Extract the (X, Y) coordinate from the center of the cell holding the provided text.  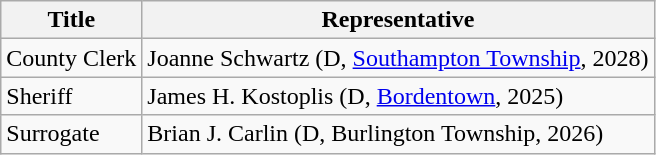
Title (72, 20)
James H. Kostoplis (D, Bordentown, 2025) (398, 96)
Representative (398, 20)
Brian J. Carlin (D, Burlington Township, 2026) (398, 134)
County Clerk (72, 58)
Surrogate (72, 134)
Sheriff (72, 96)
Joanne Schwartz (D, Southampton Township, 2028) (398, 58)
